Return (X, Y) of the center of cell containing provided text 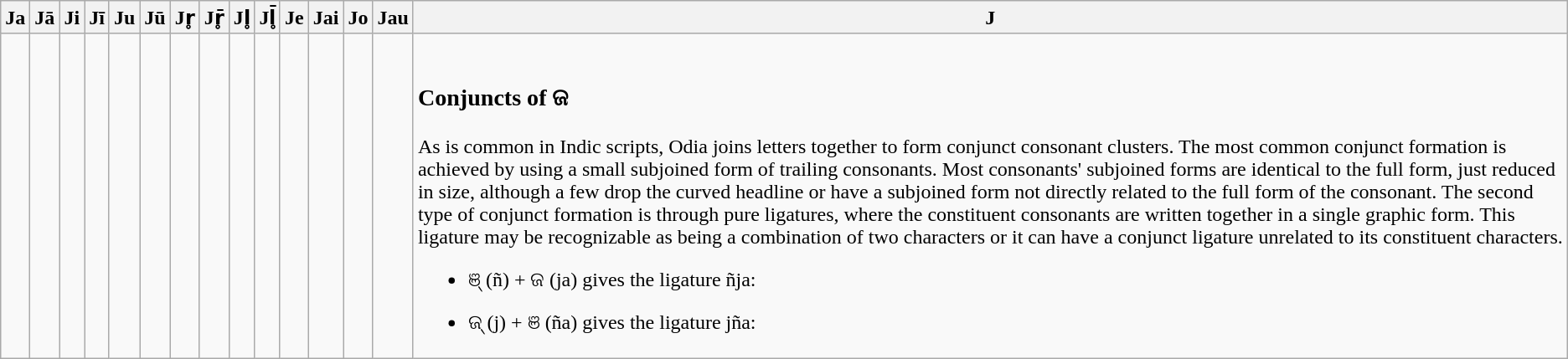
Ji (72, 18)
Jl̥ (241, 18)
Ju (124, 18)
Jai (326, 18)
Je (294, 18)
Jī (97, 18)
Jl̥̄ (268, 18)
J (990, 18)
Jau (393, 18)
Jr̥̄ (214, 18)
Jr̥ (184, 18)
Jā (45, 18)
Ja (15, 18)
Jo (358, 18)
Jū (155, 18)
